Find where the given text appears and provide that cell's center as [x, y] coordinate. 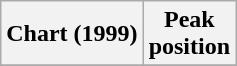
Chart (1999) [72, 34]
Peakposition [189, 34]
